Determine the (X, Y) coordinate at the center of the cell enclosing the given text.  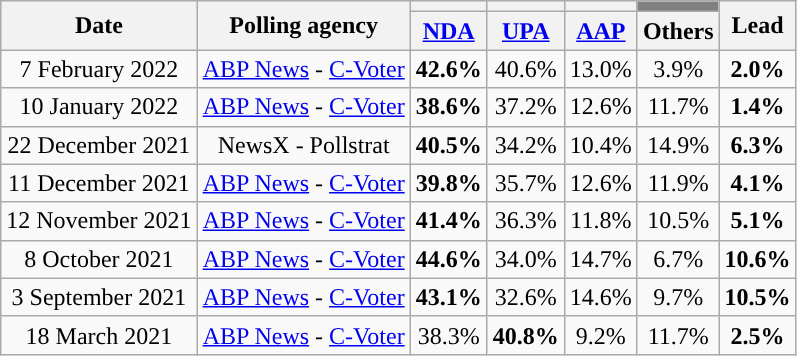
38.6% (448, 107)
12 November 2021 (99, 221)
2.0% (758, 69)
44.6% (448, 259)
22 December 2021 (99, 145)
Polling agency (304, 26)
9.2% (600, 335)
5.1% (758, 221)
14.7% (600, 259)
40.8% (526, 335)
4.1% (758, 183)
11 December 2021 (99, 183)
39.8% (448, 183)
10.6% (758, 259)
10.4% (600, 145)
14.6% (600, 297)
3.9% (678, 69)
43.1% (448, 297)
6.7% (678, 259)
9.7% (678, 297)
11.9% (678, 183)
10 January 2022 (99, 107)
32.6% (526, 297)
Lead (758, 26)
14.9% (678, 145)
18 March 2021 (99, 335)
38.3% (448, 335)
42.6% (448, 69)
13.0% (600, 69)
NewsX - Pollstrat (304, 145)
34.0% (526, 259)
2.5% (758, 335)
37.2% (526, 107)
40.5% (448, 145)
41.4% (448, 221)
35.7% (526, 183)
Others (678, 31)
7 February 2022 (99, 69)
AAP (600, 31)
6.3% (758, 145)
Date (99, 26)
34.2% (526, 145)
11.8% (600, 221)
NDA (448, 31)
UPA (526, 31)
40.6% (526, 69)
3 September 2021 (99, 297)
36.3% (526, 221)
8 October 2021 (99, 259)
1.4% (758, 107)
